Return the (X, Y) coordinate for the center point of the cell that contains the specified text.  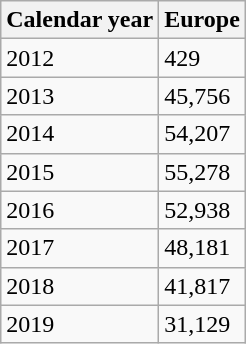
Calendar year (80, 20)
55,278 (202, 172)
48,181 (202, 248)
Europe (202, 20)
2013 (80, 96)
2018 (80, 286)
2012 (80, 58)
45,756 (202, 96)
2019 (80, 324)
2015 (80, 172)
2016 (80, 210)
54,207 (202, 134)
52,938 (202, 210)
41,817 (202, 286)
31,129 (202, 324)
2014 (80, 134)
429 (202, 58)
2017 (80, 248)
